For the text-containing cell, return its midpoint in [x, y] coordinate format. 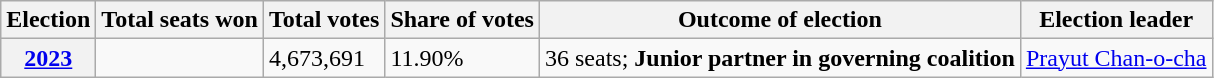
Election leader [1116, 20]
Election [48, 20]
36 seats; Junior partner in governing coalition [780, 58]
Total votes [324, 20]
Total seats won [180, 20]
2023 [48, 58]
Prayut Chan-o-cha [1116, 58]
4,673,691 [324, 58]
Outcome of election [780, 20]
Share of votes [462, 20]
11.90% [462, 58]
